Output the (x, y) coordinate of the center of the cell containing the given text.  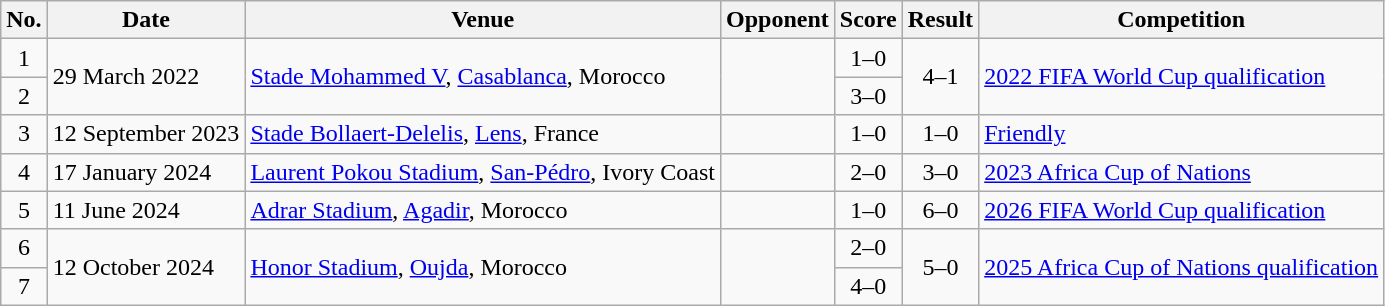
6 (24, 248)
2022 FIFA World Cup qualification (1182, 77)
4 (24, 172)
2026 FIFA World Cup qualification (1182, 210)
7 (24, 286)
Honor Stadium, Oujda, Morocco (483, 267)
Score (868, 20)
2023 Africa Cup of Nations (1182, 172)
Date (146, 20)
Stade Bollaert-Delelis, Lens, France (483, 134)
6–0 (940, 210)
Stade Mohammed V, Casablanca, Morocco (483, 77)
17 January 2024 (146, 172)
5–0 (940, 267)
No. (24, 20)
12 October 2024 (146, 267)
12 September 2023 (146, 134)
4–0 (868, 286)
2 (24, 96)
3 (24, 134)
Adrar Stadium, Agadir, Morocco (483, 210)
2025 Africa Cup of Nations qualification (1182, 267)
29 March 2022 (146, 77)
5 (24, 210)
4–1 (940, 77)
Competition (1182, 20)
1 (24, 58)
Opponent (778, 20)
11 June 2024 (146, 210)
Laurent Pokou Stadium, San-Pédro, Ivory Coast (483, 172)
Venue (483, 20)
Result (940, 20)
Friendly (1182, 134)
